From the cell containing the given text, extract its center point as [X, Y] coordinate. 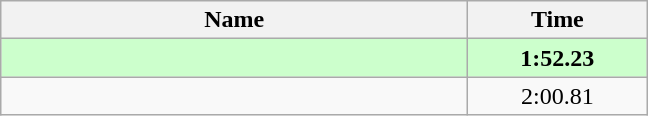
Name [234, 20]
1:52.23 [558, 58]
Time [558, 20]
2:00.81 [558, 96]
